Return (X, Y) of the center of cell containing provided text 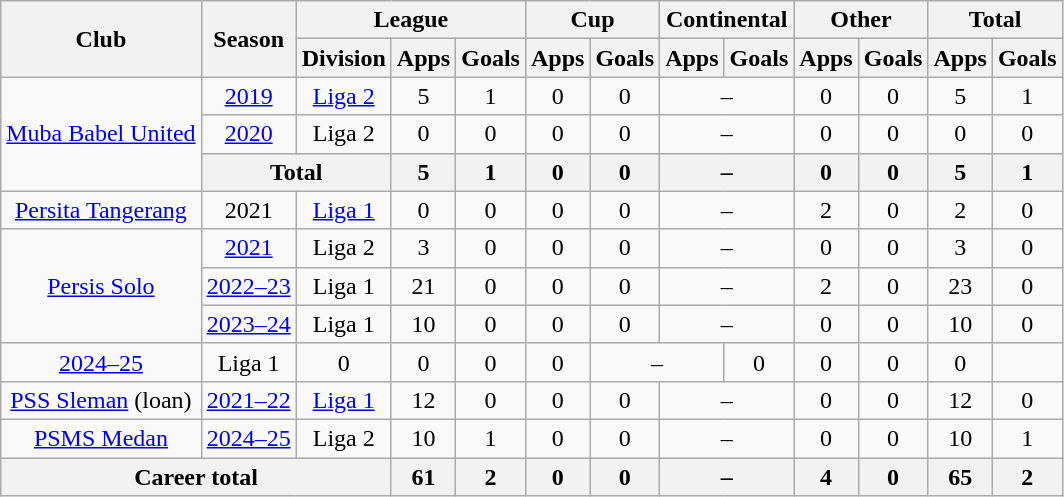
Division (344, 58)
2020 (248, 134)
Persis Solo (101, 286)
4 (826, 477)
Other (861, 20)
21 (423, 286)
2019 (248, 96)
Muba Babel United (101, 134)
2023–24 (248, 324)
League (410, 20)
65 (960, 477)
Season (248, 39)
2021–22 (248, 400)
PSS Sleman (loan) (101, 400)
Continental (727, 20)
23 (960, 286)
2022–23 (248, 286)
PSMS Medan (101, 438)
Club (101, 39)
Cup (592, 20)
61 (423, 477)
Persita Tangerang (101, 210)
Career total (196, 477)
